Determine the (X, Y) coordinate at the center of the cell enclosing the given text.  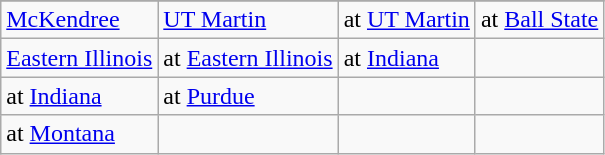
at Purdue (248, 96)
at UT Martin (406, 20)
at Ball State (539, 20)
at Eastern Illinois (248, 58)
McKendree (80, 20)
at Montana (80, 134)
Eastern Illinois (80, 58)
UT Martin (248, 20)
